For the text-containing cell, return its midpoint in [X, Y] coordinate format. 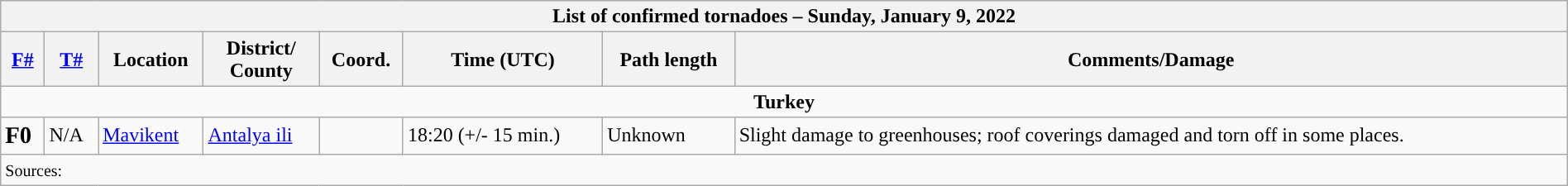
District/County [261, 60]
Coord. [361, 60]
Path length [668, 60]
T# [71, 60]
List of confirmed tornadoes – Sunday, January 9, 2022 [784, 17]
Location [151, 60]
Slight damage to greenhouses; roof coverings damaged and torn off in some places. [1151, 136]
Time (UTC) [503, 60]
F0 [23, 136]
N/A [71, 136]
Antalya ili [261, 136]
Comments/Damage [1151, 60]
Mavikent [151, 136]
18:20 (+/- 15 min.) [503, 136]
Sources: [784, 169]
Turkey [784, 102]
F# [23, 60]
Unknown [668, 136]
